Find where the given text appears and provide that cell's center as (X, Y) coordinate. 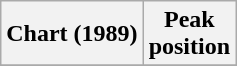
Chart (1989) (72, 34)
Peakposition (189, 34)
